Output the [x, y] coordinate of the center of the cell containing the given text.  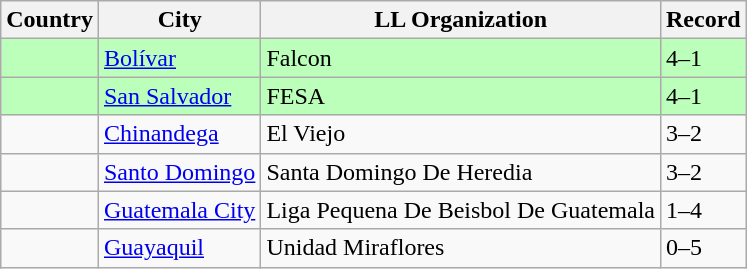
Record [703, 20]
Bolívar [179, 58]
Unidad Miraflores [461, 248]
Santo Domingo [179, 172]
San Salvador [179, 96]
Guayaquil [179, 248]
Liga Pequena De Beisbol De Guatemala [461, 210]
Santa Domingo De Heredia [461, 172]
FESA [461, 96]
0–5 [703, 248]
Guatemala City [179, 210]
City [179, 20]
1–4 [703, 210]
Chinandega [179, 134]
El Viejo [461, 134]
LL Organization [461, 20]
Falcon [461, 58]
Country [50, 20]
